Find where the given text appears and provide that cell's center as (x, y) coordinate. 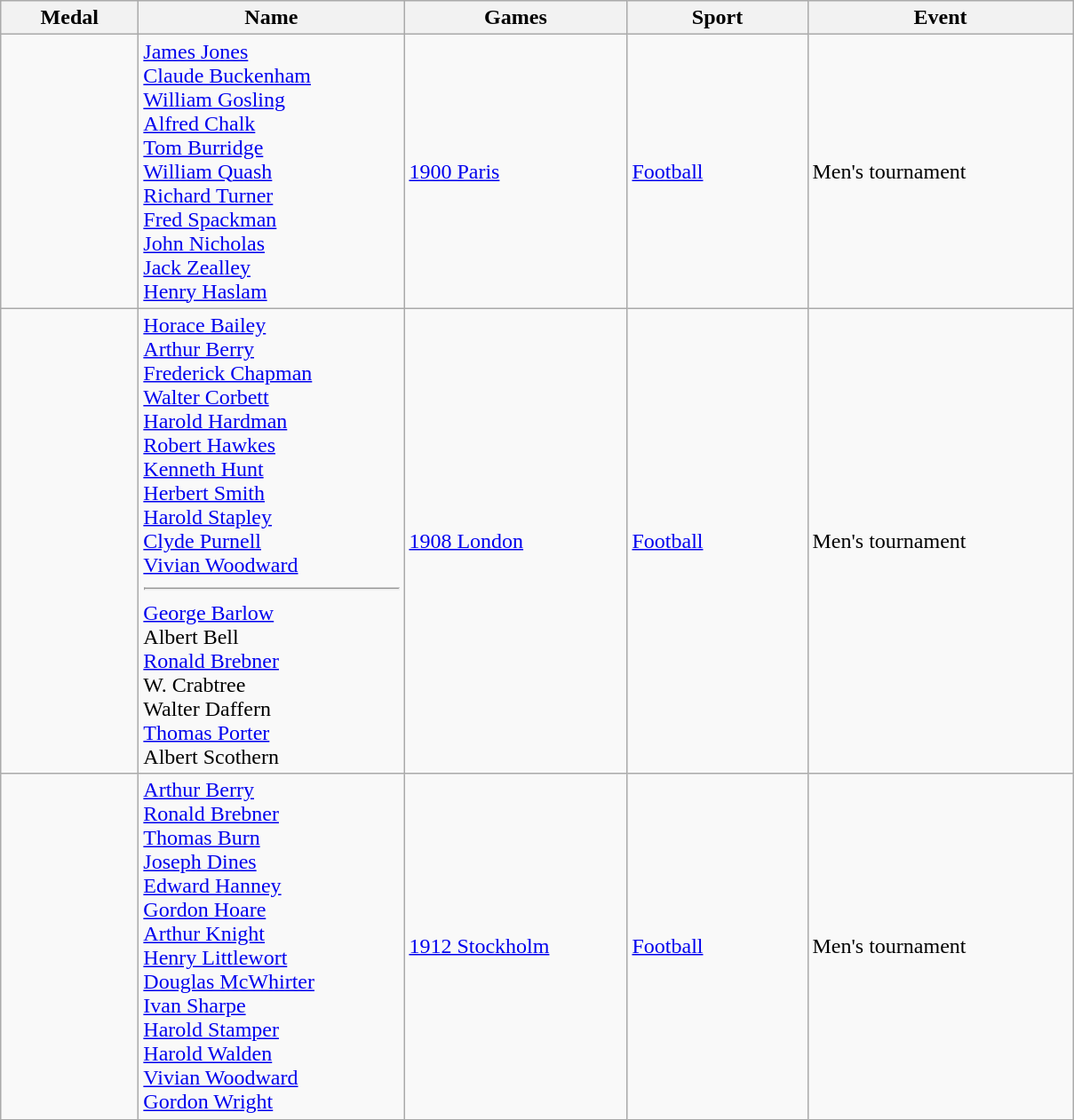
James JonesClaude BuckenhamWilliam GoslingAlfred ChalkTom BurridgeWilliam QuashRichard TurnerFred SpackmanJohn NicholasJack ZealleyHenry Haslam (272, 171)
Name (272, 18)
1900 Paris (515, 171)
1908 London (515, 541)
Sport (718, 18)
1912 Stockholm (515, 947)
Games (515, 18)
Event (940, 18)
Medal (69, 18)
